Pinpoint the cell where the given text exists, returning its (x, y) midpoint coordinate. 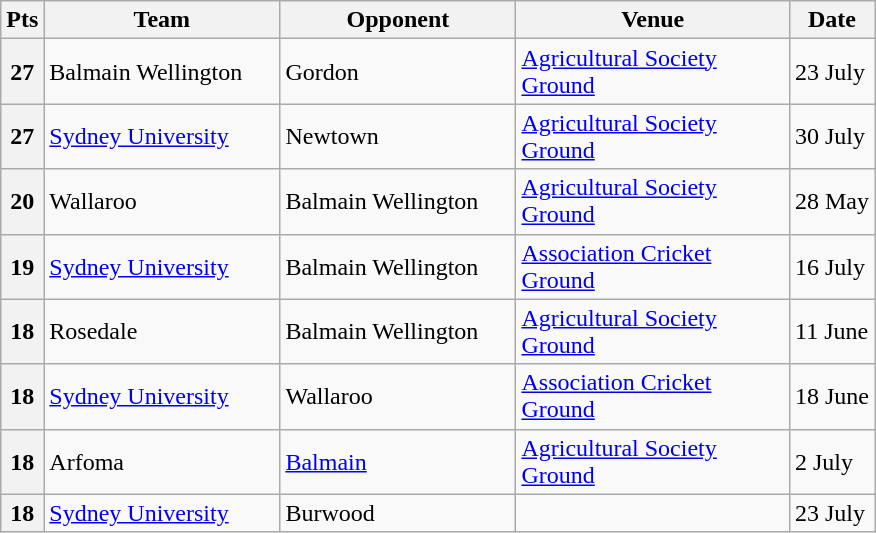
Gordon (398, 72)
20 (22, 202)
Newtown (398, 136)
18 June (832, 396)
16 July (832, 266)
28 May (832, 202)
11 June (832, 332)
19 (22, 266)
Venue (653, 20)
Balmain (398, 462)
Rosedale (162, 332)
Pts (22, 20)
Date (832, 20)
Burwood (398, 513)
Team (162, 20)
Arfoma (162, 462)
Opponent (398, 20)
2 July (832, 462)
30 July (832, 136)
